Determine the (x, y) coordinate at the center of the cell enclosing the given text.  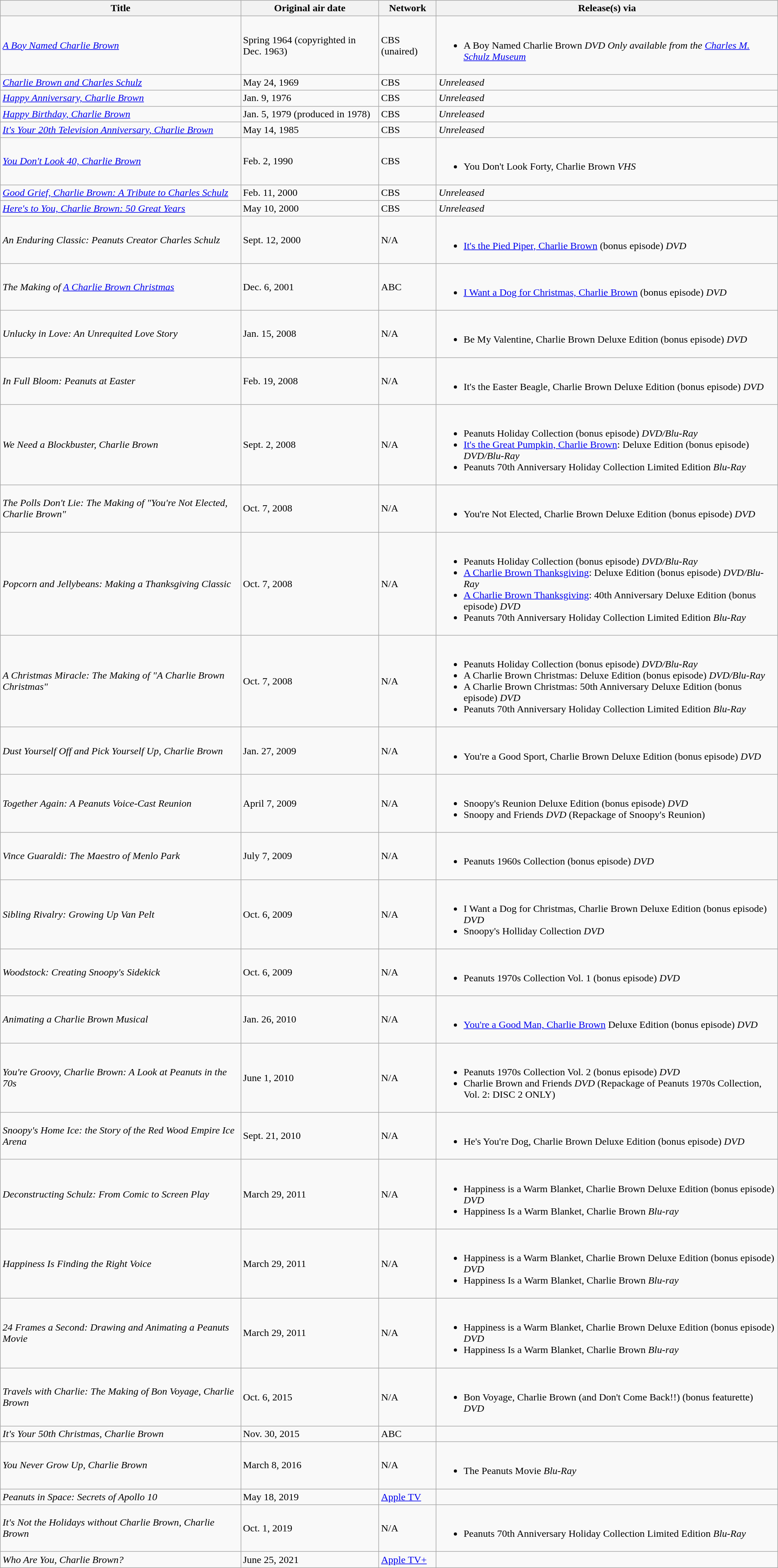
A Boy Named Charlie Brown DVD Only available from the Charles M. Schulz Museum (607, 45)
Peanuts 1960s Collection (bonus episode) DVD (607, 856)
Who Are You, Charlie Brown? (121, 1560)
Happy Anniversary, Charlie Brown (121, 98)
Jan. 27, 2009 (310, 751)
Original air date (310, 8)
CBS (unaired) (407, 45)
Jan. 5, 1979 (produced in 1978) (310, 114)
March 8, 2016 (310, 1465)
Snoopy's Home Ice: the Story of the Red Wood Empire Ice Arena (121, 1136)
Jan. 26, 2010 (310, 1020)
You're a Good Man, Charlie Brown Deluxe Edition (bonus episode) DVD (607, 1020)
You Never Grow Up, Charlie Brown (121, 1465)
Peanuts in Space: Secrets of Apollo 10 (121, 1497)
Sept. 12, 2000 (310, 240)
Bon Voyage, Charlie Brown (and Don't Come Back!!) (bonus featurette) DVD (607, 1397)
Jan. 9, 1976 (310, 98)
Feb. 19, 2008 (310, 381)
April 7, 2009 (310, 803)
Feb. 2, 1990 (310, 161)
Peanuts 1970s Collection Vol. 1 (bonus episode) DVD (607, 972)
You're a Good Sport, Charlie Brown Deluxe Edition (bonus episode) DVD (607, 751)
An Enduring Classic: Peanuts Creator Charles Schulz (121, 240)
Peanuts 70th Anniversary Holiday Collection Limited Edition Blu-Ray (607, 1528)
Network (407, 8)
Sept. 2, 2008 (310, 445)
The Peanuts Movie Blu-Ray (607, 1465)
The Making of A Charlie Brown Christmas (121, 287)
Deconstructing Schulz: From Comic to Screen Play (121, 1194)
Apple TV+ (407, 1560)
Woodstock: Creating Snoopy's Sidekick (121, 972)
He's You're Dog, Charlie Brown Deluxe Edition (bonus episode) DVD (607, 1136)
June 1, 2010 (310, 1078)
I Want a Dog for Christmas, Charlie Brown Deluxe Edition (bonus episode) DVDSnoopy's Holliday Collection DVD (607, 914)
May 18, 2019 (310, 1497)
You Don't Look Forty, Charlie Brown VHS (607, 161)
It's Not the Holidays without Charlie Brown, Charlie Brown (121, 1528)
Together Again: A Peanuts Voice-Cast Reunion (121, 803)
Happiness Is Finding the Right Voice (121, 1263)
24 Frames a Second: Drawing and Animating a Peanuts Movie (121, 1333)
Charlie Brown and Charles Schulz (121, 82)
Release(s) via (607, 8)
Travels with Charlie: The Making of Bon Voyage, Charlie Brown (121, 1397)
Unlucky in Love: An Unrequited Love Story (121, 333)
May 10, 2000 (310, 208)
Apple TV (407, 1497)
The Polls Don't Lie: The Making of "You're Not Elected, Charlie Brown" (121, 509)
It's Your 20th Television Anniversary, Charlie Brown (121, 130)
It's Your 50th Christmas, Charlie Brown (121, 1434)
It's the Pied Piper, Charlie Brown (bonus episode) DVD (607, 240)
Good Grief, Charlie Brown: A Tribute to Charles Schulz (121, 193)
May 24, 1969 (310, 82)
You're Groovy, Charlie Brown: A Look at Peanuts in the 70s (121, 1078)
Spring 1964 (copyrighted in Dec. 1963) (310, 45)
Vince Guaraldi: The Maestro of Menlo Park (121, 856)
Dec. 6, 2001 (310, 287)
Peanuts 1970s Collection Vol. 2 (bonus episode) DVDCharlie Brown and Friends DVD (Repackage of Peanuts 1970s Collection, Vol. 2: DISC 2 ONLY) (607, 1078)
You Don't Look 40, Charlie Brown (121, 161)
Sibling Rivalry: Growing Up Van Pelt (121, 914)
June 25, 2021 (310, 1560)
A Boy Named Charlie Brown (121, 45)
Dust Yourself Off and Pick Yourself Up, Charlie Brown (121, 751)
Popcorn and Jellybeans: Making a Thanksgiving Classic (121, 584)
Feb. 11, 2000 (310, 193)
You're Not Elected, Charlie Brown Deluxe Edition (bonus episode) DVD (607, 509)
In Full Bloom: Peanuts at Easter (121, 381)
Snoopy's Reunion Deluxe Edition (bonus episode) DVDSnoopy and Friends DVD (Repackage of Snoopy's Reunion) (607, 803)
We Need a Blockbuster, Charlie Brown (121, 445)
Oct. 6, 2015 (310, 1397)
Oct. 1, 2019 (310, 1528)
Sept. 21, 2010 (310, 1136)
Here's to You, Charlie Brown: 50 Great Years (121, 208)
Jan. 15, 2008 (310, 333)
May 14, 1985 (310, 130)
A Christmas Miracle: The Making of "A Charlie Brown Christmas" (121, 681)
Be My Valentine, Charlie Brown Deluxe Edition (bonus episode) DVD (607, 333)
Title (121, 8)
Animating a Charlie Brown Musical (121, 1020)
Happy Birthday, Charlie Brown (121, 114)
It's the Easter Beagle, Charlie Brown Deluxe Edition (bonus episode) DVD (607, 381)
Nov. 30, 2015 (310, 1434)
I Want a Dog for Christmas, Charlie Brown (bonus episode) DVD (607, 287)
July 7, 2009 (310, 856)
